Determine the (x, y) coordinate at the center of the cell enclosing the given text.  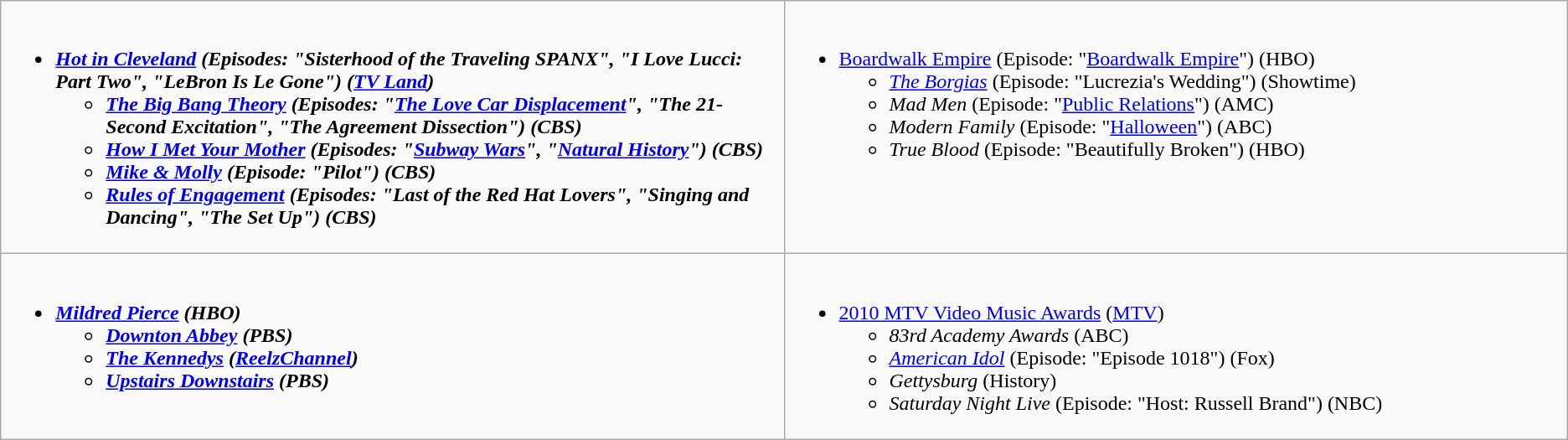
Mildred Pierce (HBO)Downton Abbey (PBS)The Kennedys (ReelzChannel)Upstairs Downstairs (PBS) (392, 347)
